Find where the given text appears and provide that cell's center as [X, Y] coordinate. 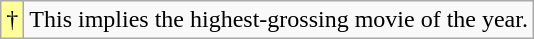
† [12, 20]
This implies the highest-grossing movie of the year. [279, 20]
